Output the (x, y) coordinate of the center of the cell containing the given text.  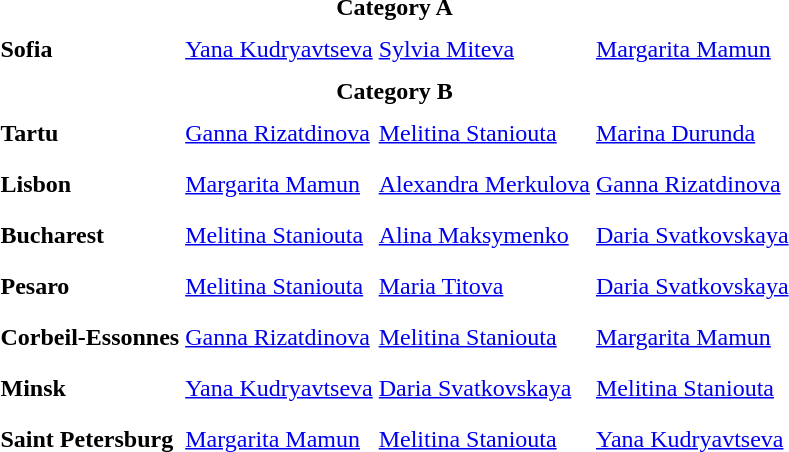
Margarita Mamun (280, 184)
Maria Titova (484, 286)
Sylvia Miteva (484, 49)
Alexandra Merkulova (484, 184)
Alina Maksymenko (484, 235)
Daria Svatkovskaya (484, 388)
